Pinpoint the cell where the given text exists, returning its (X, Y) midpoint coordinate. 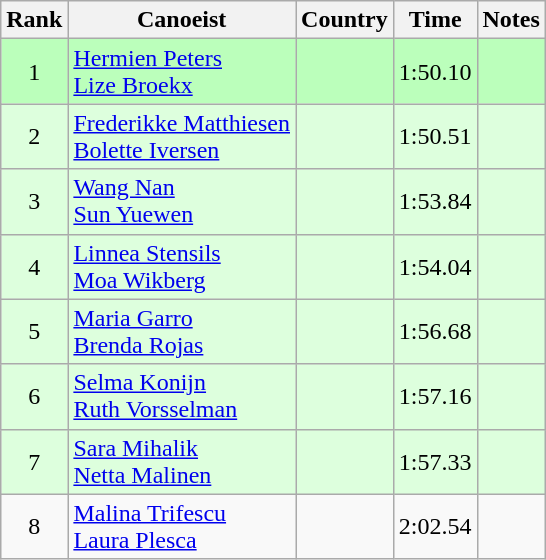
Canoeist (182, 20)
1:56.68 (435, 332)
Malina TrifescuLaura Plesca (182, 526)
Selma KonijnRuth Vorsselman (182, 396)
1:53.84 (435, 202)
2:02.54 (435, 526)
Rank (34, 20)
4 (34, 266)
Maria GarroBrenda Rojas (182, 332)
8 (34, 526)
7 (34, 462)
Notes (511, 20)
1:54.04 (435, 266)
Country (345, 20)
Frederikke MatthiesenBolette Iversen (182, 136)
1 (34, 72)
2 (34, 136)
Hermien PetersLize Broekx (182, 72)
5 (34, 332)
Sara MihalikNetta Malinen (182, 462)
1:57.33 (435, 462)
Time (435, 20)
1:57.16 (435, 396)
Linnea StensilsMoa Wikberg (182, 266)
6 (34, 396)
Wang NanSun Yuewen (182, 202)
1:50.51 (435, 136)
3 (34, 202)
1:50.10 (435, 72)
